Detect which cell encompasses the target text, then output its [X, Y] center coordinate. 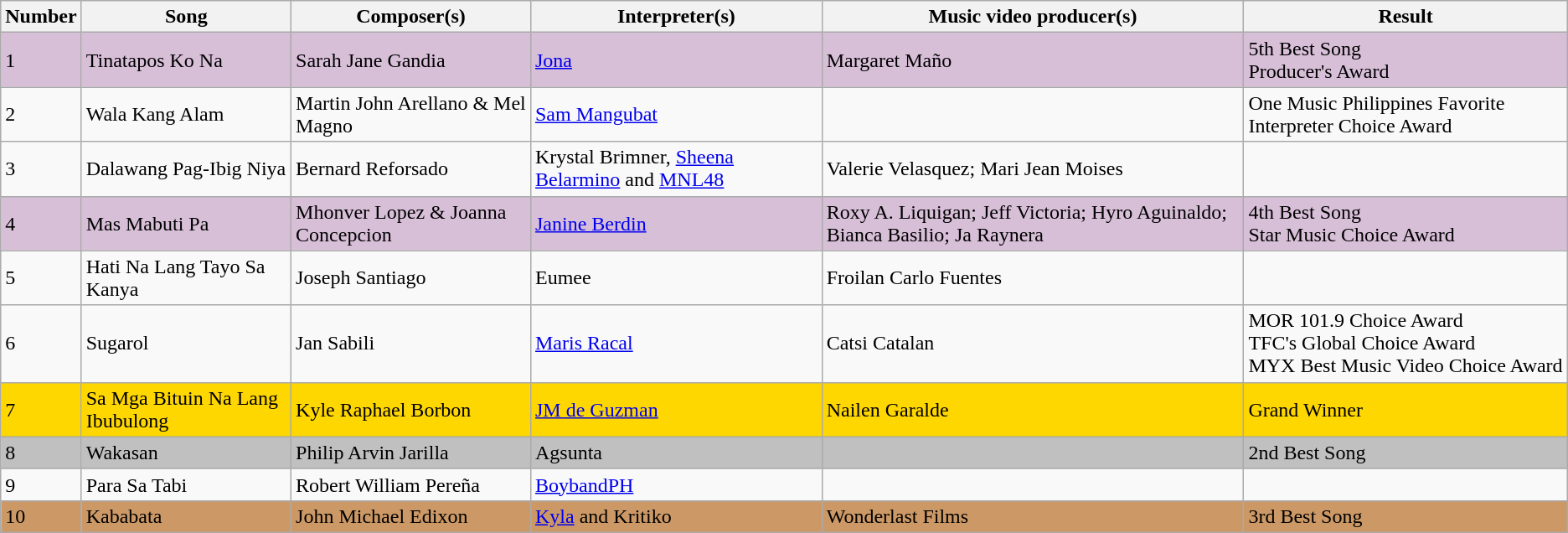
Nailen Garalde [1033, 409]
4th Best SongStar Music Choice Award [1406, 223]
Grand Winner [1406, 409]
Wala Kang Alam [186, 114]
Catsi Catalan [1033, 344]
Philip Arvin Jarilla [411, 453]
Music video producer(s) [1033, 17]
Margaret Maño [1033, 60]
8 [41, 453]
3 [41, 169]
Kyle Raphael Borbon [411, 409]
1 [41, 60]
Kababata [186, 516]
Eumee [676, 278]
Bernard Reforsado [411, 169]
Interpreter(s) [676, 17]
Composer(s) [411, 17]
2 [41, 114]
Janine Berdin [676, 223]
10 [41, 516]
Hati Na Lang Tayo Sa Kanya [186, 278]
9 [41, 484]
7 [41, 409]
3rd Best Song [1406, 516]
Song [186, 17]
6 [41, 344]
Robert William Pereña [411, 484]
Sarah Jane Gandia [411, 60]
Agsunta [676, 453]
MOR 101.9 Choice AwardTFC's Global Choice AwardMYX Best Music Video Choice Award [1406, 344]
Sa Mga Bituin Na Lang Ibubulong [186, 409]
Mhonver Lopez & Joanna Concepcion [411, 223]
Sugarol [186, 344]
Para Sa Tabi [186, 484]
Froilan Carlo Fuentes [1033, 278]
John Michael Edixon [411, 516]
4 [41, 223]
Tinatapos Ko Na [186, 60]
Dalawang Pag-Ibig Niya [186, 169]
BoybandPH [676, 484]
Wakasan [186, 453]
Sam Mangubat [676, 114]
Jona [676, 60]
5 [41, 278]
Kyla and Kritiko [676, 516]
Krystal Brimner, Sheena Belarmino and MNL48 [676, 169]
Joseph Santiago [411, 278]
2nd Best Song [1406, 453]
Wonderlast Films [1033, 516]
Roxy A. Liquigan; Jeff Victoria; Hyro Aguinaldo; Bianca Basilio; Ja Raynera [1033, 223]
Valerie Velasquez; Mari Jean Moises [1033, 169]
5th Best SongProducer's Award [1406, 60]
One Music Philippines Favorite Interpreter Choice Award [1406, 114]
Number [41, 17]
JM de Guzman [676, 409]
Mas Mabuti Pa [186, 223]
Martin John Arellano & Mel Magno [411, 114]
Result [1406, 17]
Maris Racal [676, 344]
Jan Sabili [411, 344]
